For the text-containing cell, return its midpoint in (x, y) coordinate format. 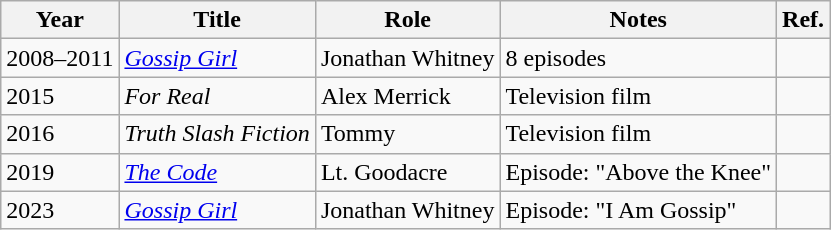
8 episodes (638, 58)
2016 (60, 134)
Ref. (804, 20)
For Real (217, 96)
Episode: "I Am Gossip" (638, 210)
Role (408, 20)
2008–2011 (60, 58)
Year (60, 20)
2023 (60, 210)
2015 (60, 96)
Episode: "Above the Knee" (638, 172)
Notes (638, 20)
2019 (60, 172)
Title (217, 20)
Alex Merrick (408, 96)
Tommy (408, 134)
Lt. Goodacre (408, 172)
The Code (217, 172)
Truth Slash Fiction (217, 134)
